Extract the (X, Y) coordinate from the center of the cell holding the provided text.  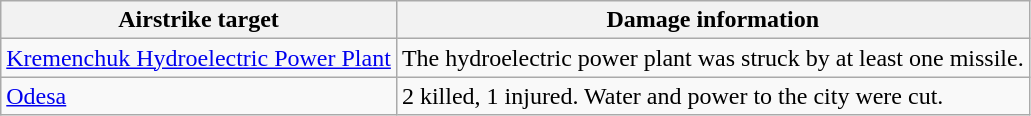
The hydroelectric power plant was struck by at least one missile. (712, 58)
Airstrike target (199, 20)
Damage information (712, 20)
Odesa (199, 96)
Kremenchuk Hydroelectric Power Plant (199, 58)
2 killed, 1 injured. Water and power to the city were cut. (712, 96)
